Locate the cell with the specified text and output its (X, Y) center coordinate. 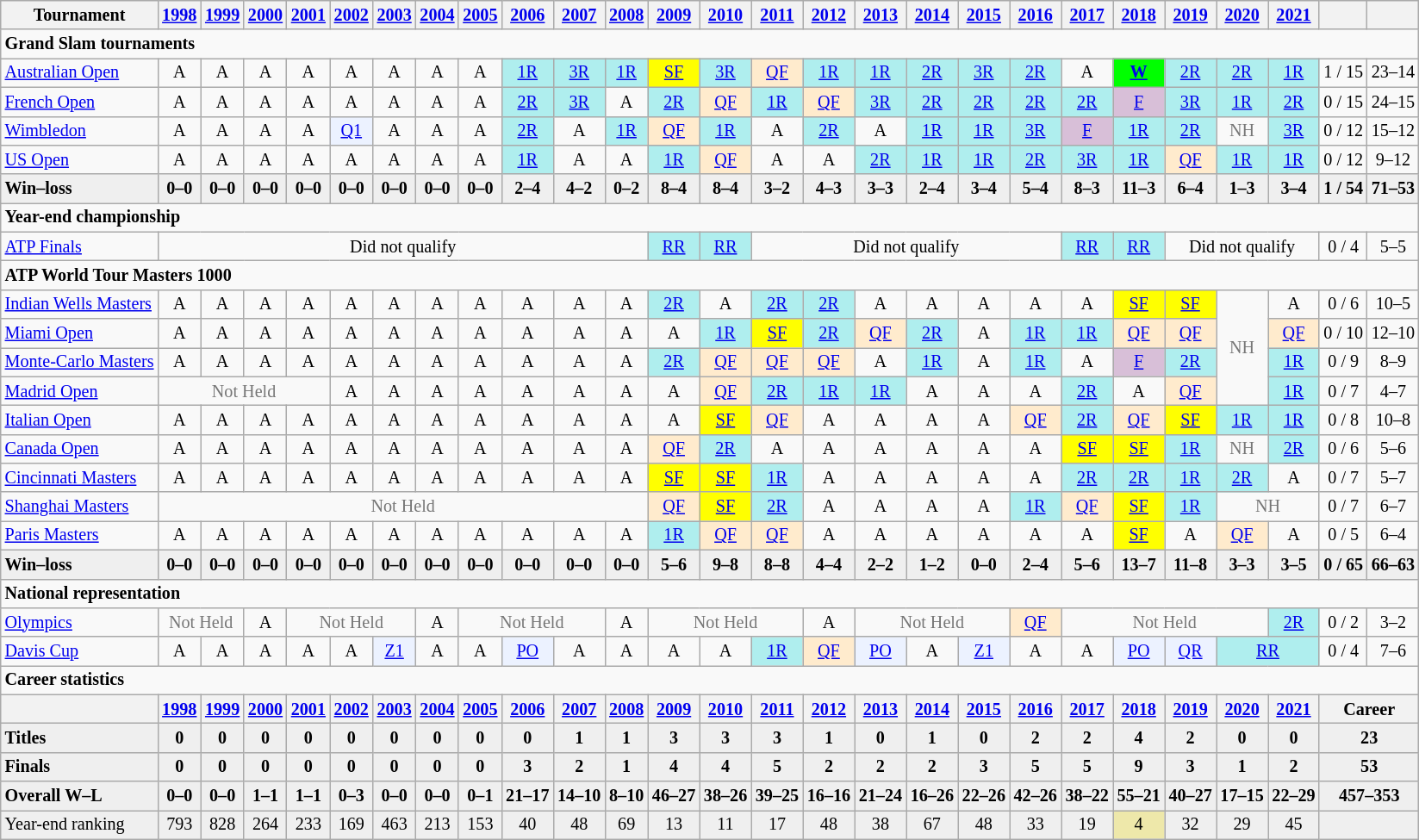
9 (1139, 768)
42–26 (1036, 796)
55–21 (1139, 796)
23 (1368, 738)
9–12 (1393, 160)
169 (352, 825)
21–17 (527, 796)
22–29 (1294, 796)
3–5 (1294, 565)
4–2 (579, 190)
21–24 (881, 796)
53 (1368, 768)
8–3 (1087, 190)
10–5 (1393, 305)
Grand Slam tournaments (710, 45)
4–3 (829, 190)
Monte-Carlo Masters (79, 363)
213 (438, 825)
40 (527, 825)
17 (777, 825)
46–27 (674, 796)
69 (626, 825)
Italian Open (79, 420)
11 (725, 825)
8–10 (626, 796)
Indian Wells Masters (79, 305)
10–8 (1393, 420)
1 / 54 (1342, 190)
153 (480, 825)
24–15 (1393, 103)
W (1139, 73)
16–16 (829, 796)
4–4 (829, 565)
0 / 10 (1342, 333)
71–53 (1393, 190)
Titles (79, 738)
17–15 (1242, 796)
Madrid Open (79, 392)
13 (674, 825)
1 / 15 (1342, 73)
13–7 (1139, 565)
Finals (79, 768)
0 / 8 (1342, 420)
38–26 (725, 796)
8–8 (777, 565)
8–9 (1393, 363)
793 (179, 825)
23–14 (1393, 73)
ATP World Tour Masters 1000 (710, 276)
38–22 (1087, 796)
22–26 (984, 796)
12–10 (1393, 333)
0–1 (480, 796)
66–63 (1393, 565)
828 (222, 825)
0–3 (352, 796)
QR (1191, 652)
Career statistics (710, 681)
19 (1087, 825)
Overall W–L (79, 796)
9–8 (725, 565)
National representation (710, 594)
1–3 (1242, 190)
11–8 (1191, 565)
4–7 (1393, 392)
39–25 (777, 796)
Australian Open (79, 73)
0 / 65 (1342, 565)
0 / 5 (1342, 536)
Miami Open (79, 333)
264 (265, 825)
Q1 (352, 131)
5–5 (1393, 247)
Tournament (79, 16)
11–3 (1139, 190)
14–10 (579, 796)
67 (932, 825)
38 (881, 825)
0 / 15 (1342, 103)
33 (1036, 825)
Olympics (79, 623)
40–27 (1191, 796)
7–6 (1393, 652)
29 (1242, 825)
16–26 (932, 796)
5–7 (1393, 478)
US Open (79, 160)
32 (1191, 825)
1–2 (932, 565)
French Open (79, 103)
Cincinnati Masters (79, 478)
463 (395, 825)
233 (308, 825)
Shanghai Masters (79, 507)
0–2 (626, 190)
Canada Open (79, 450)
457–353 (1368, 796)
6–7 (1393, 507)
Paris Masters (79, 536)
5–4 (1036, 190)
ATP Finals (79, 247)
2–2 (881, 565)
Career (1368, 710)
Wimbledon (79, 131)
Year-end championship (710, 218)
Davis Cup (79, 652)
0 / 9 (1342, 363)
45 (1294, 825)
15–12 (1393, 131)
Year-end ranking (79, 825)
0 / 2 (1342, 623)
